Find where the given text appears and provide that cell's center as (X, Y) coordinate. 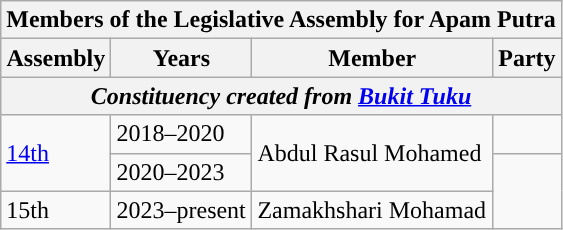
2020–2023 (182, 172)
2018–2020 (182, 134)
Constituency created from Bukit Tuku (282, 96)
2023–present (182, 210)
Years (182, 58)
Abdul Rasul Mohamed (372, 153)
Assembly (56, 58)
Member (372, 58)
14th (56, 153)
15th (56, 210)
Party (528, 58)
Zamakhshari Mohamad (372, 210)
Members of the Legislative Assembly for Apam Putra (282, 20)
